Determine the (X, Y) coordinate at the center of the cell enclosing the given text.  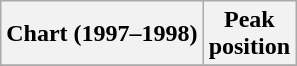
Chart (1997–1998) (102, 34)
Peakposition (249, 34)
